Capture the cell that displays the provided text and extract its (x, y) central coordinate. 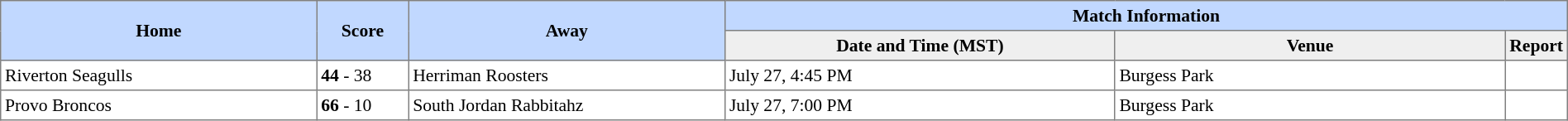
July 27, 4:45 PM (920, 75)
Provo Broncos (159, 105)
Home (159, 31)
Herriman Roosters (567, 75)
Away (567, 31)
Report (1537, 46)
Riverton Seagulls (159, 75)
Score (362, 31)
Match Information (1146, 16)
44 - 38 (362, 75)
Date and Time (MST) (920, 46)
Venue (1310, 46)
July 27, 7:00 PM (920, 105)
66 - 10 (362, 105)
South Jordan Rabbitahz (567, 105)
